Detect which cell encompasses the target text, then output its [x, y] center coordinate. 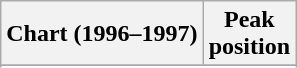
Peakposition [249, 34]
Chart (1996–1997) [102, 34]
